Capture the cell that displays the provided text and extract its (X, Y) central coordinate. 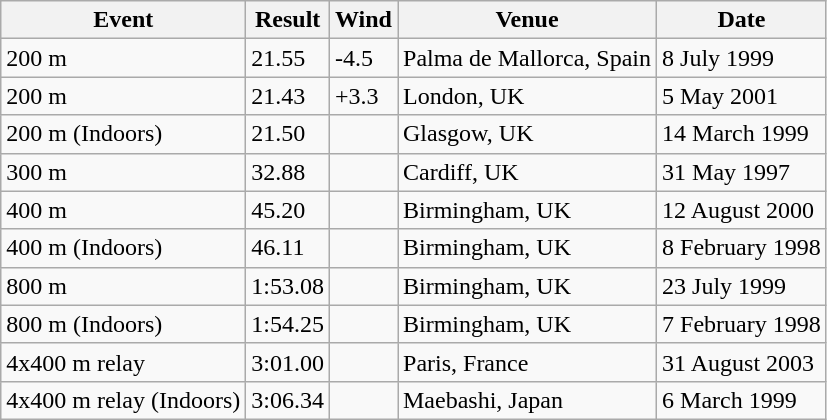
4x400 m relay (Indoors) (124, 400)
8 July 1999 (742, 58)
21.55 (288, 58)
3:06.34 (288, 400)
6 March 1999 (742, 400)
-4.5 (364, 58)
Paris, France (528, 362)
12 August 2000 (742, 210)
Wind (364, 20)
Maebashi, Japan (528, 400)
Event (124, 20)
21.50 (288, 134)
7 February 1998 (742, 324)
Result (288, 20)
Palma de Mallorca, Spain (528, 58)
5 May 2001 (742, 96)
32.88 (288, 172)
31 August 2003 (742, 362)
Cardiff, UK (528, 172)
45.20 (288, 210)
3:01.00 (288, 362)
Glasgow, UK (528, 134)
Venue (528, 20)
21.43 (288, 96)
400 m (124, 210)
800 m (Indoors) (124, 324)
200 m (Indoors) (124, 134)
23 July 1999 (742, 286)
800 m (124, 286)
31 May 1997 (742, 172)
400 m (Indoors) (124, 248)
14 March 1999 (742, 134)
London, UK (528, 96)
4x400 m relay (124, 362)
46.11 (288, 248)
+3.3 (364, 96)
Date (742, 20)
8 February 1998 (742, 248)
1:54.25 (288, 324)
1:53.08 (288, 286)
300 m (124, 172)
